Return [x, y] of the center of cell containing provided text 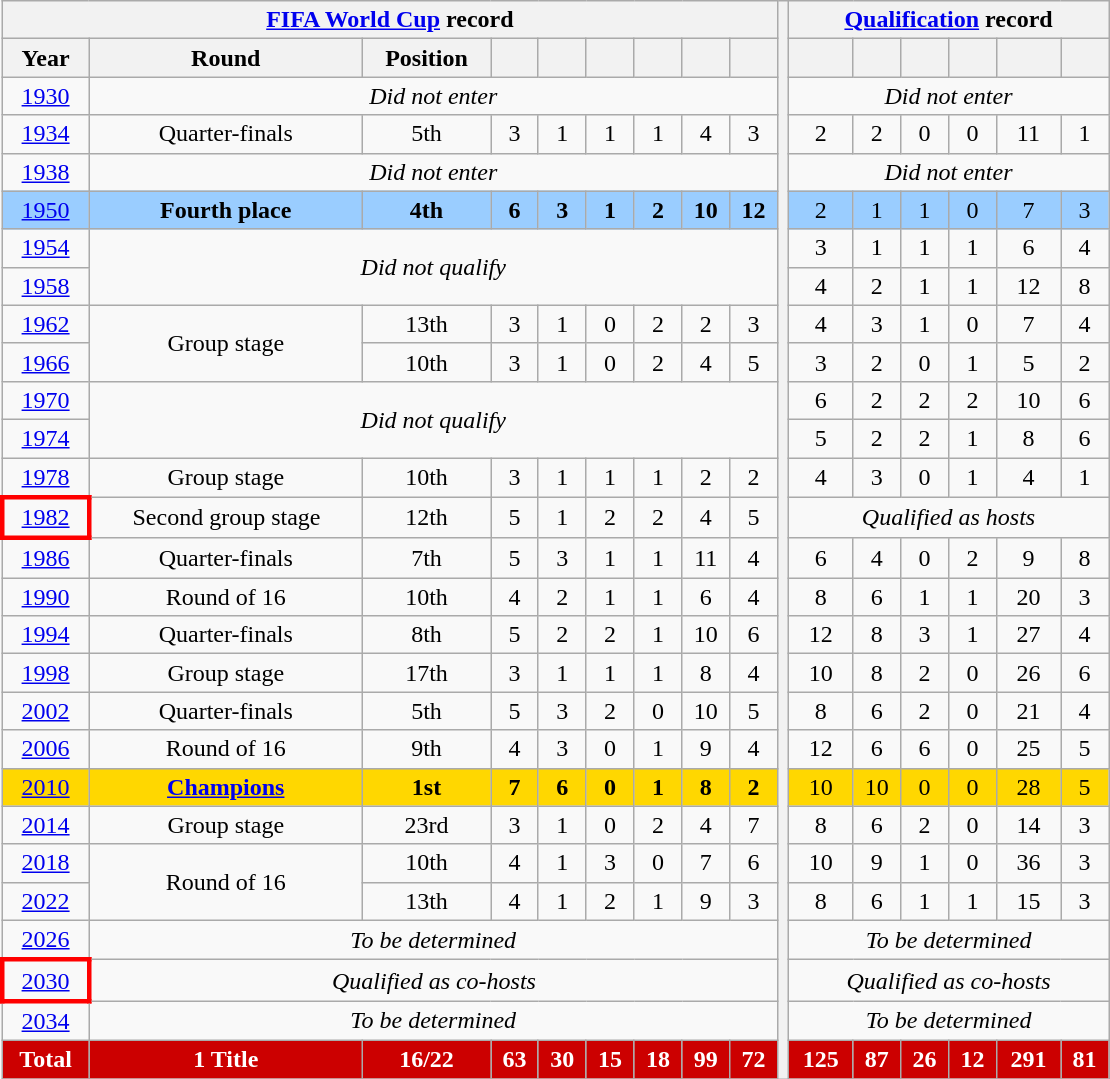
2030 [46, 980]
1970 [46, 400]
Position [427, 58]
25 [1028, 749]
FIFA World Cup record [390, 20]
Total [46, 1059]
17th [427, 673]
1950 [46, 210]
1 Title [226, 1059]
20 [1028, 597]
2034 [46, 1021]
87 [877, 1059]
9th [427, 749]
4th [427, 210]
27 [1028, 635]
12th [427, 518]
28 [1028, 787]
1994 [46, 635]
2026 [46, 940]
1998 [46, 673]
72 [754, 1059]
Second group stage [226, 518]
Year [46, 58]
1938 [46, 172]
21 [1028, 711]
1986 [46, 558]
36 [1028, 863]
1954 [46, 248]
81 [1085, 1059]
1978 [46, 478]
Qualified as hosts [949, 518]
30 [562, 1059]
Qualification record [949, 20]
Round [226, 58]
1990 [46, 597]
291 [1028, 1059]
1966 [46, 362]
1958 [46, 286]
2002 [46, 711]
125 [821, 1059]
8th [427, 635]
1974 [46, 438]
2014 [46, 825]
14 [1028, 825]
23rd [427, 825]
1962 [46, 324]
16/22 [427, 1059]
2006 [46, 749]
18 [658, 1059]
1930 [46, 96]
7th [427, 558]
2022 [46, 901]
Champions [226, 787]
2010 [46, 787]
63 [514, 1059]
Fourth place [226, 210]
1982 [46, 518]
1st [427, 787]
1934 [46, 134]
2018 [46, 863]
99 [706, 1059]
